Output the [x, y] coordinate of the center of the cell containing the given text.  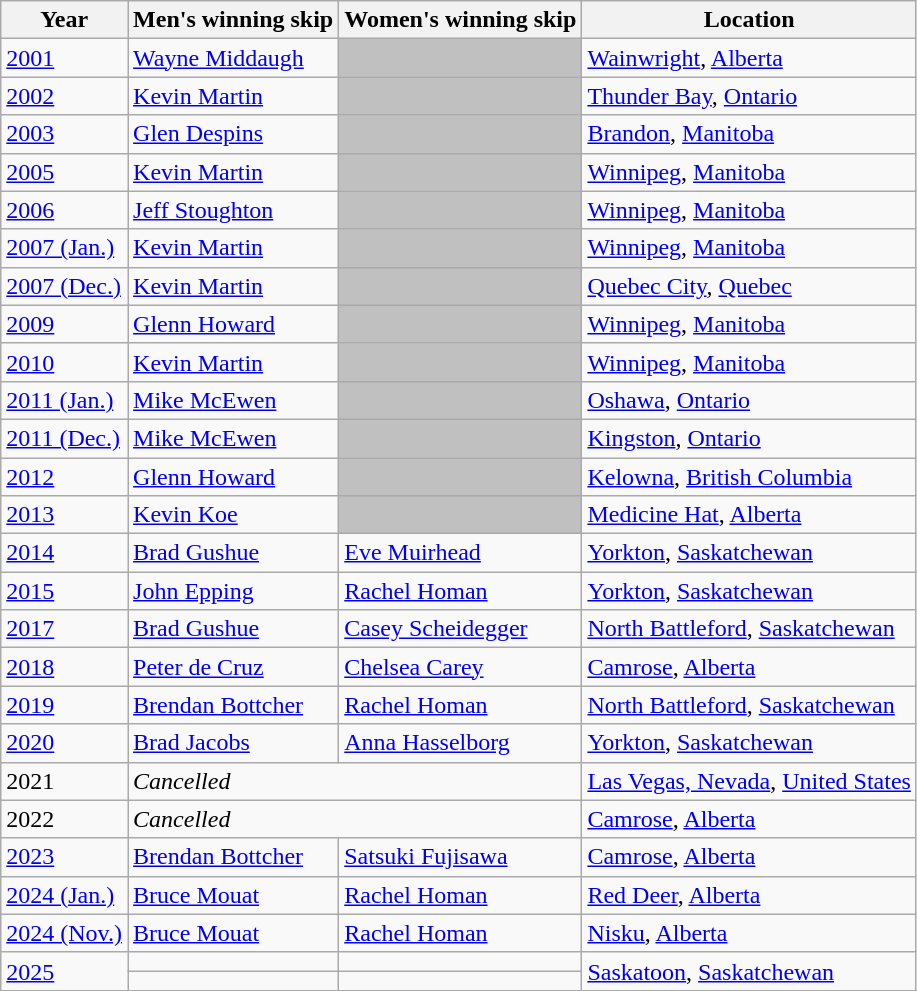
2002 [64, 96]
Peter de Cruz [234, 667]
2014 [64, 553]
Saskatoon, Saskatchewan [750, 971]
Jeff Stoughton [234, 210]
2015 [64, 591]
2018 [64, 667]
Kingston, Ontario [750, 438]
2020 [64, 743]
Location [750, 20]
Kelowna, British Columbia [750, 477]
2017 [64, 629]
2011 (Dec.) [64, 438]
2024 (Nov.) [64, 933]
Quebec City, Quebec [750, 286]
2023 [64, 857]
2021 [64, 781]
2009 [64, 324]
2010 [64, 362]
2003 [64, 134]
Wainwright, Alberta [750, 58]
2013 [64, 515]
Eve Muirhead [460, 553]
Kevin Koe [234, 515]
Casey Scheidegger [460, 629]
Satsuki Fujisawa [460, 857]
Oshawa, Ontario [750, 400]
2007 (Dec.) [64, 286]
Anna Hasselborg [460, 743]
Thunder Bay, Ontario [750, 96]
2025 [64, 971]
2005 [64, 172]
2007 (Jan.) [64, 248]
2011 (Jan.) [64, 400]
2006 [64, 210]
Brad Jacobs [234, 743]
Chelsea Carey [460, 667]
Nisku, Alberta [750, 933]
2019 [64, 705]
Men's winning skip [234, 20]
2001 [64, 58]
Wayne Middaugh [234, 58]
Glen Despins [234, 134]
Las Vegas, Nevada, United States [750, 781]
Brandon, Manitoba [750, 134]
John Epping [234, 591]
Women's winning skip [460, 20]
Year [64, 20]
Medicine Hat, Alberta [750, 515]
2022 [64, 819]
2012 [64, 477]
Red Deer, Alberta [750, 895]
2024 (Jan.) [64, 895]
